Pinpoint the cell where the given text exists, returning its (X, Y) midpoint coordinate. 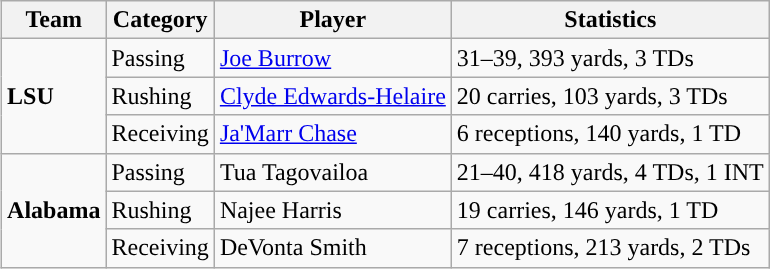
Ja'Marr Chase (332, 134)
Category (160, 20)
Clyde Edwards-Helaire (332, 96)
19 carries, 146 yards, 1 TD (610, 210)
Najee Harris (332, 210)
Alabama (54, 210)
7 receptions, 213 yards, 2 TDs (610, 248)
21–40, 418 yards, 4 TDs, 1 INT (610, 172)
LSU (54, 96)
Player (332, 20)
Statistics (610, 20)
Tua Tagovailoa (332, 172)
20 carries, 103 yards, 3 TDs (610, 96)
DeVonta Smith (332, 248)
Joe Burrow (332, 58)
31–39, 393 yards, 3 TDs (610, 58)
6 receptions, 140 yards, 1 TD (610, 134)
Team (54, 20)
